From the cell containing the given text, extract its center point as [x, y] coordinate. 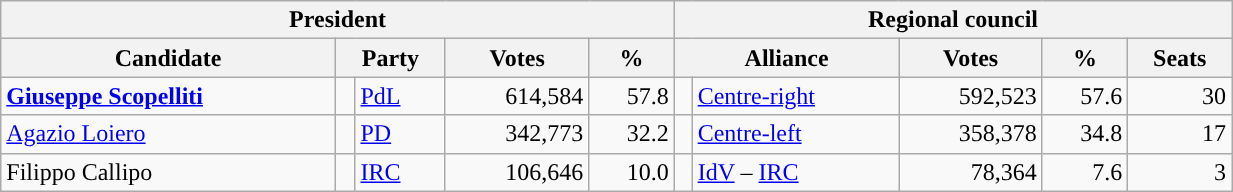
Seats [1180, 58]
Alliance [786, 58]
10.0 [632, 172]
57.6 [1084, 96]
Centre-right [796, 96]
Candidate [168, 58]
17 [1180, 134]
Agazio Loiero [168, 134]
Party [390, 58]
342,773 [516, 134]
358,378 [970, 134]
Regional council [952, 20]
Filippo Callipo [168, 172]
106,646 [516, 172]
PdL [400, 96]
7.6 [1084, 172]
30 [1180, 96]
Giuseppe Scopelliti [168, 96]
614,584 [516, 96]
Centre-left [796, 134]
IRC [400, 172]
592,523 [970, 96]
President [338, 20]
34.8 [1084, 134]
PD [400, 134]
32.2 [632, 134]
IdV – IRC [796, 172]
78,364 [970, 172]
3 [1180, 172]
57.8 [632, 96]
